Locate the cell with the specified text and output its (x, y) center coordinate. 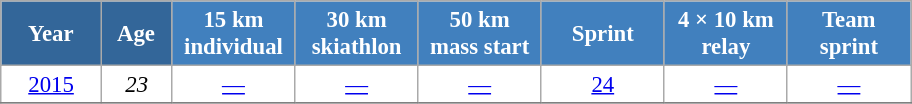
30 km skiathlon (356, 34)
15 km individual (234, 34)
2015 (52, 85)
24 (602, 85)
4 × 10 km relay (726, 34)
50 km mass start (480, 34)
Team sprint (848, 34)
Sprint (602, 34)
23 (136, 85)
Year (52, 34)
Age (136, 34)
